Find where the given text appears and provide that cell's center as [X, Y] coordinate. 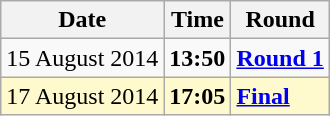
17:05 [198, 96]
17 August 2014 [82, 96]
Time [198, 20]
Final [280, 96]
13:50 [198, 58]
Round [280, 20]
Date [82, 20]
Round 1 [280, 58]
15 August 2014 [82, 58]
